Output the (X, Y) coordinate of the center of the cell containing the given text.  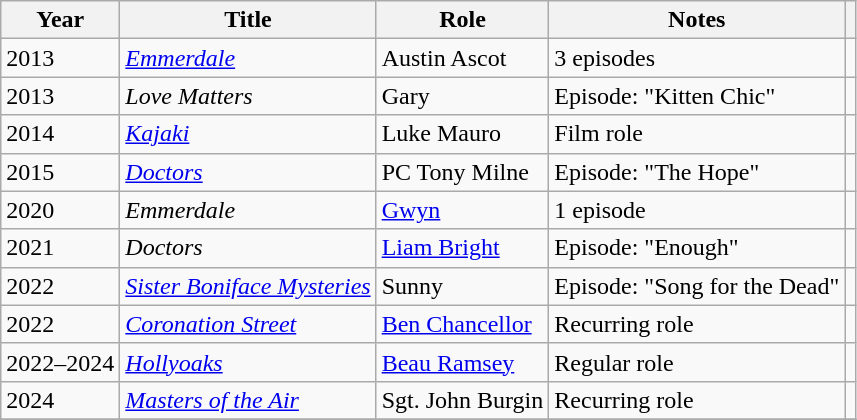
3 episodes (697, 58)
2022–2024 (60, 362)
Austin Ascot (462, 58)
Notes (697, 20)
Beau Ramsey (462, 362)
Liam Bright (462, 248)
Sister Boniface Mysteries (248, 286)
Episode: "The Hope" (697, 172)
Hollyoaks (248, 362)
Episode: "Enough" (697, 248)
PC Tony Milne (462, 172)
1 episode (697, 210)
Coronation Street (248, 324)
Regular role (697, 362)
Role (462, 20)
Love Matters (248, 96)
Luke Mauro (462, 134)
Kajaki (248, 134)
Masters of the Air (248, 400)
2014 (60, 134)
Episode: "Song for the Dead" (697, 286)
2021 (60, 248)
Gwyn (462, 210)
2015 (60, 172)
Episode: "Kitten Chic" (697, 96)
Sunny (462, 286)
2024 (60, 400)
2020 (60, 210)
Ben Chancellor (462, 324)
Year (60, 20)
Title (248, 20)
Gary (462, 96)
Sgt. John Burgin (462, 400)
Film role (697, 134)
